Return the (X, Y) coordinate for the center point of the cell that contains the specified text.  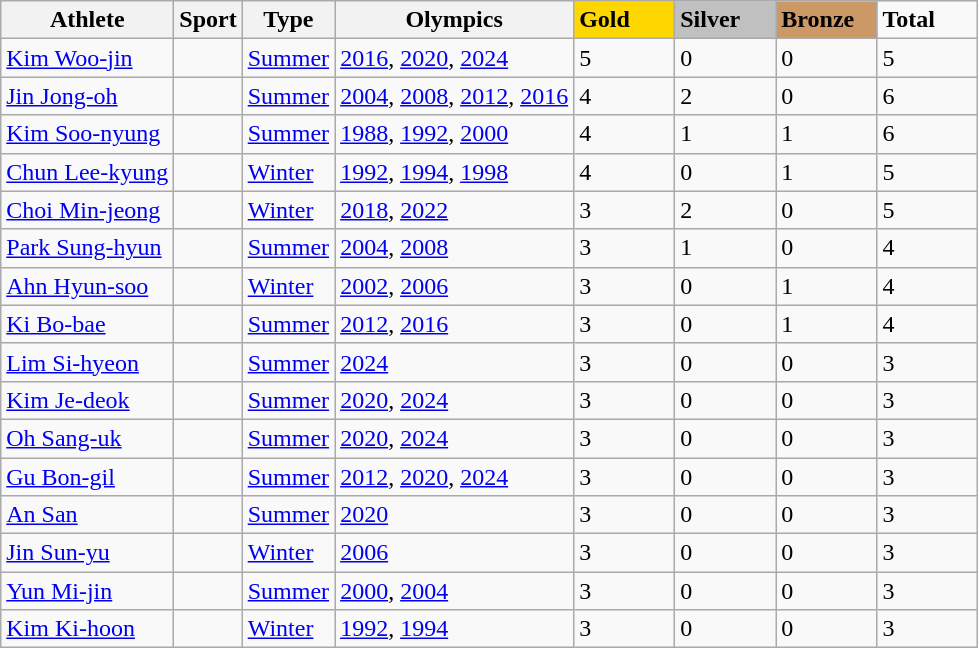
Total (928, 20)
2012, 2020, 2024 (454, 477)
Choi Min-jeong (88, 210)
Gold (624, 20)
2004, 2008 (454, 248)
An San (88, 515)
Yun Mi-jin (88, 591)
2000, 2004 (454, 591)
Kim Woo-jin (88, 58)
Chun Lee-kyung (88, 172)
2018, 2022 (454, 210)
Park Sung-hyun (88, 248)
2002, 2006 (454, 286)
Bronze (826, 20)
Lim Si-hyeon (88, 362)
Oh Sang-uk (88, 438)
Olympics (454, 20)
Ki Bo-bae (88, 324)
Type (288, 20)
Sport (208, 20)
2020 (454, 515)
1988, 1992, 2000 (454, 134)
Silver (726, 20)
Jin Jong-oh (88, 96)
2004, 2008, 2012, 2016 (454, 96)
Kim Soo-nyung (88, 134)
Gu Bon-gil (88, 477)
2016, 2020, 2024 (454, 58)
Kim Ki-hoon (88, 629)
2006 (454, 553)
Jin Sun-yu (88, 553)
2024 (454, 362)
Kim Je-deok (88, 400)
Ahn Hyun-soo (88, 286)
2012, 2016 (454, 324)
Athlete (88, 20)
1992, 1994, 1998 (454, 172)
1992, 1994 (454, 629)
